Detect which cell encompasses the target text, then output its [X, Y] center coordinate. 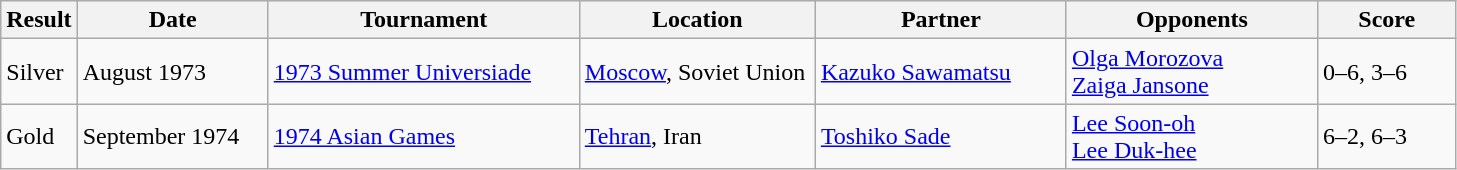
Result [39, 20]
Moscow, Soviet Union [697, 72]
Date [172, 20]
September 1974 [172, 136]
Silver [39, 72]
Opponents [1192, 20]
Toshiko Sade [940, 136]
0–6, 3–6 [1386, 72]
Kazuko Sawamatsu [940, 72]
Lee Soon-oh Lee Duk-hee [1192, 136]
Gold [39, 136]
1974 Asian Games [424, 136]
Partner [940, 20]
August 1973 [172, 72]
1973 Summer Universiade [424, 72]
Score [1386, 20]
6–2, 6–3 [1386, 136]
Location [697, 20]
Tournament [424, 20]
Tehran, Iran [697, 136]
Olga Morozova Zaiga Jansone [1192, 72]
